Scan for the cell matching the given text and deliver its (X, Y) coordinate at center. 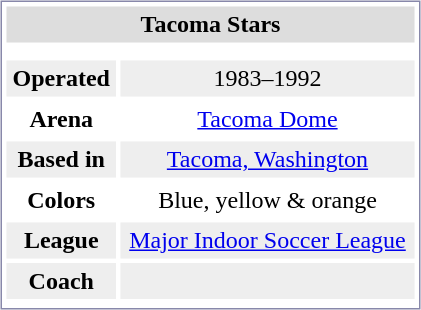
Colors (60, 200)
1983–1992 (267, 78)
Tacoma Dome (267, 119)
Based in (60, 160)
League (60, 240)
Operated (60, 78)
Arena (60, 119)
Major Indoor Soccer League (267, 240)
Tacoma, Washington (267, 160)
Blue, yellow & orange (267, 200)
Coach (60, 281)
Tacoma Stars (210, 24)
